Output the (X, Y) coordinate of the center of the cell containing the given text.  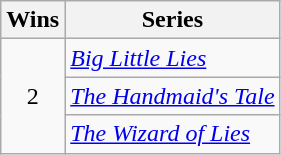
The Wizard of Lies (172, 134)
Big Little Lies (172, 58)
The Handmaid's Tale (172, 96)
Wins (33, 20)
2 (33, 96)
Series (172, 20)
